Return (X, Y) of the center of cell containing provided text 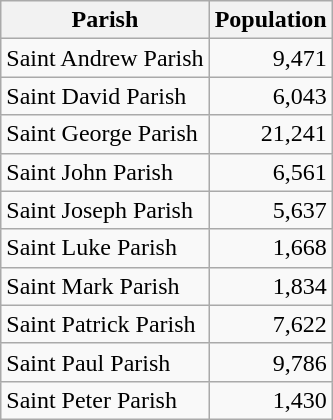
Saint George Parish (105, 134)
Saint Luke Parish (105, 248)
Population (270, 20)
Saint Peter Parish (105, 400)
Saint David Parish (105, 96)
9,786 (270, 362)
Saint Mark Parish (105, 286)
Saint Patrick Parish (105, 324)
21,241 (270, 134)
9,471 (270, 58)
Parish (105, 20)
Saint Paul Parish (105, 362)
Saint John Parish (105, 172)
7,622 (270, 324)
1,668 (270, 248)
Saint Joseph Parish (105, 210)
6,561 (270, 172)
6,043 (270, 96)
5,637 (270, 210)
Saint Andrew Parish (105, 58)
1,430 (270, 400)
1,834 (270, 286)
